Capture the cell that displays the provided text and extract its (X, Y) central coordinate. 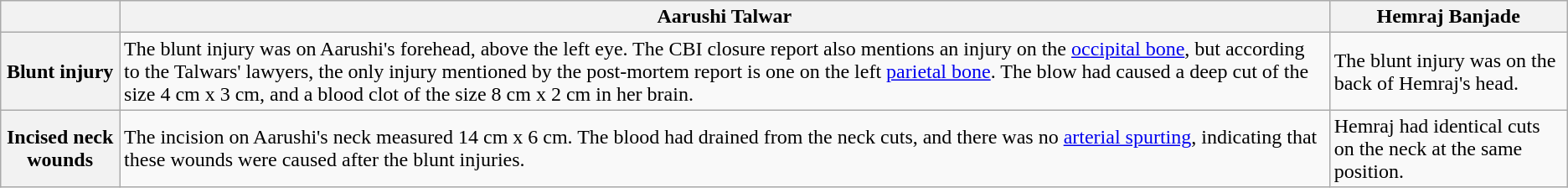
Blunt injury (60, 71)
Hemraj Banjade (1448, 17)
Hemraj had identical cuts on the neck at the same position. (1448, 149)
Incised neck wounds (60, 149)
Aarushi Talwar (725, 17)
The blunt injury was on the back of Hemraj's head. (1448, 71)
